Pinpoint the cell where the given text exists, returning its [X, Y] midpoint coordinate. 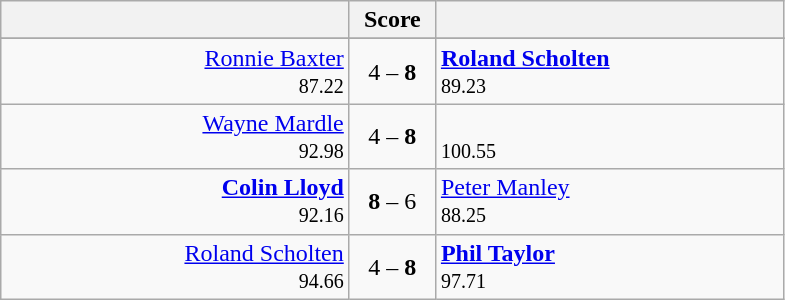
8 – 6 [392, 202]
Roland Scholten 89.23 [610, 72]
Ronnie Baxter 87.22 [176, 72]
Peter Manley 88.25 [610, 202]
Score [392, 20]
Wayne Mardle 92.98 [176, 136]
Phil Taylor 97.71 [610, 266]
100.55 [610, 136]
Roland Scholten 94.66 [176, 266]
Colin Lloyd 92.16 [176, 202]
